Capture the cell that displays the provided text and extract its [x, y] central coordinate. 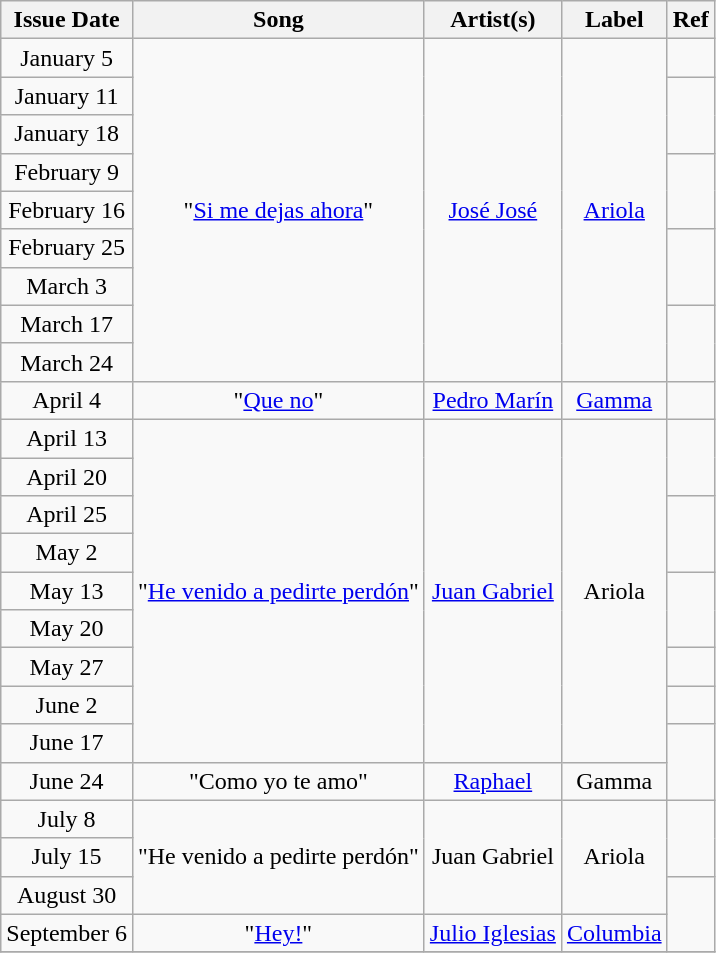
Raphael [492, 781]
"Que no" [278, 400]
March 3 [67, 286]
July 15 [67, 857]
April 25 [67, 515]
June 24 [67, 781]
January 11 [67, 96]
Issue Date [67, 20]
"Como yo te amo" [278, 781]
"Si me dejas ahora" [278, 210]
January 5 [67, 58]
March 24 [67, 362]
June 2 [67, 705]
Columbia [614, 933]
Julio Iglesias [492, 933]
February 25 [67, 248]
March 17 [67, 324]
February 16 [67, 210]
Pedro Marín [492, 400]
January 18 [67, 134]
Song [278, 20]
José José [492, 210]
"Hey!" [278, 933]
April 4 [67, 400]
May 27 [67, 667]
August 30 [67, 895]
July 8 [67, 819]
May 20 [67, 629]
September 6 [67, 933]
May 2 [67, 553]
May 13 [67, 591]
April 13 [67, 438]
February 9 [67, 172]
Label [614, 20]
April 20 [67, 477]
June 17 [67, 743]
Artist(s) [492, 20]
Ref [690, 20]
